Find where the given text appears and provide that cell's center as (X, Y) coordinate. 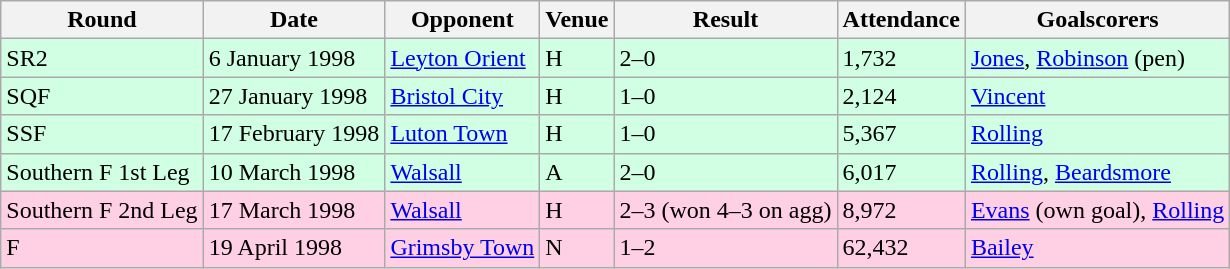
Goalscorers (1097, 20)
Rolling (1097, 134)
Vincent (1097, 96)
SQF (102, 96)
8,972 (901, 210)
10 March 1998 (294, 172)
Bailey (1097, 248)
A (577, 172)
SSF (102, 134)
Round (102, 20)
Rolling, Beardsmore (1097, 172)
Leyton Orient (462, 58)
19 April 1998 (294, 248)
SR2 (102, 58)
17 March 1998 (294, 210)
Southern F 2nd Leg (102, 210)
1,732 (901, 58)
2,124 (901, 96)
17 February 1998 (294, 134)
Grimsby Town (462, 248)
Southern F 1st Leg (102, 172)
6,017 (901, 172)
Bristol City (462, 96)
Evans (own goal), Rolling (1097, 210)
27 January 1998 (294, 96)
Opponent (462, 20)
Date (294, 20)
N (577, 248)
Jones, Robinson (pen) (1097, 58)
62,432 (901, 248)
2–3 (won 4–3 on agg) (726, 210)
5,367 (901, 134)
Luton Town (462, 134)
F (102, 248)
Venue (577, 20)
6 January 1998 (294, 58)
Result (726, 20)
1–2 (726, 248)
Attendance (901, 20)
